Find where the given text appears and provide that cell's center as (X, Y) coordinate. 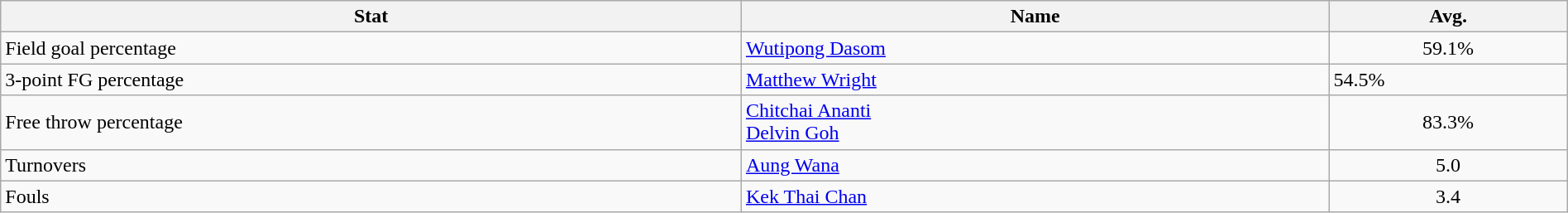
Free throw percentage (371, 123)
Name (1035, 17)
Turnovers (371, 165)
5.0 (1448, 165)
Field goal percentage (371, 48)
Chitchai Ananti Delvin Goh (1035, 123)
Stat (371, 17)
3.4 (1448, 196)
54.5% (1448, 80)
Aung Wana (1035, 165)
Matthew Wright (1035, 80)
3-point FG percentage (371, 80)
Avg. (1448, 17)
Wutipong Dasom (1035, 48)
83.3% (1448, 123)
Kek Thai Chan (1035, 196)
Fouls (371, 196)
59.1% (1448, 48)
